From the cell containing the given text, extract its center point as [x, y] coordinate. 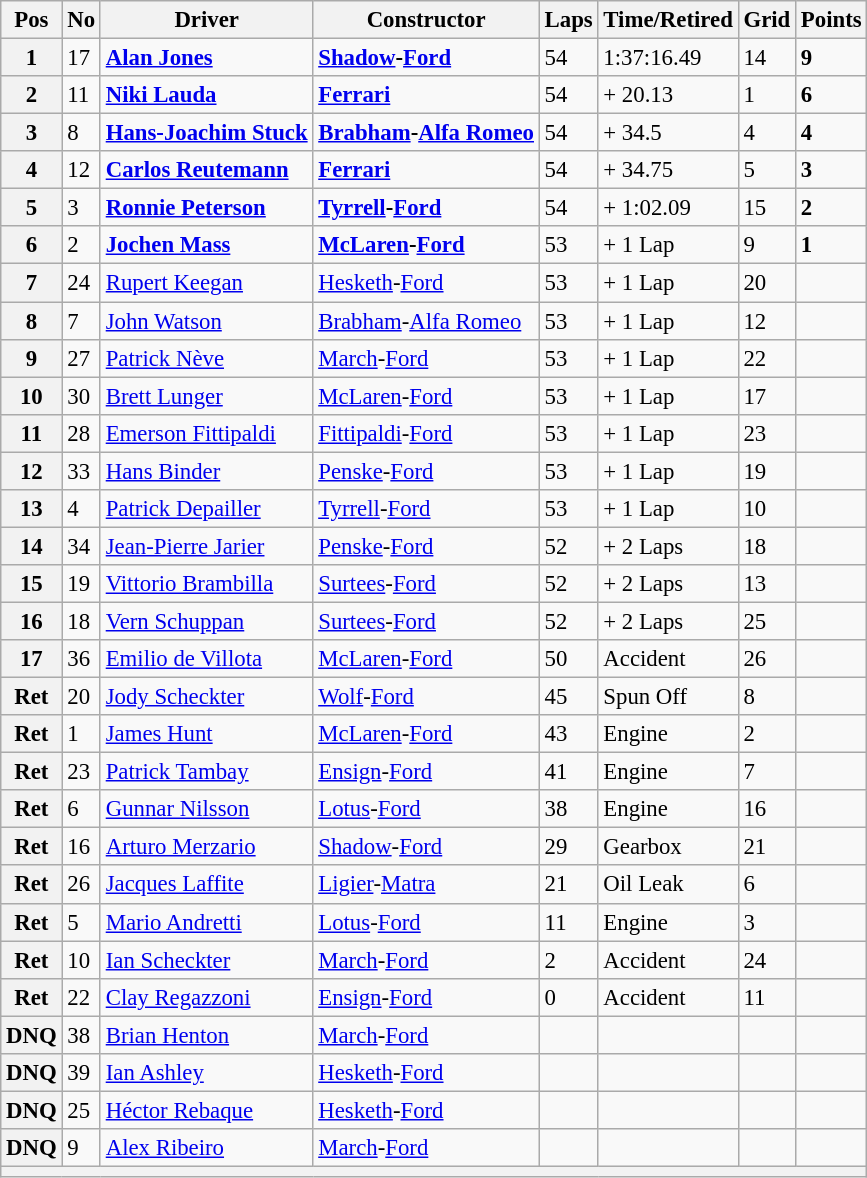
43 [568, 734]
Brian Henton [206, 1035]
29 [568, 847]
Carlos Reutemann [206, 170]
+ 20.13 [668, 95]
Laps [568, 20]
Arturo Merzario [206, 847]
Ronnie Peterson [206, 208]
+ 34.75 [668, 170]
Jody Scheckter [206, 697]
Rupert Keegan [206, 283]
Vittorio Brambilla [206, 584]
27 [81, 358]
Driver [206, 20]
Jochen Mass [206, 245]
28 [81, 433]
Alan Jones [206, 58]
0 [568, 997]
Wolf-Ford [426, 697]
Patrick Nève [206, 358]
Time/Retired [668, 20]
1:37:16.49 [668, 58]
John Watson [206, 321]
45 [568, 697]
+ 1:02.09 [668, 208]
Héctor Rebaque [206, 1110]
+ 34.5 [668, 133]
Emerson Fittipaldi [206, 433]
Grid [766, 20]
Hans-Joachim Stuck [206, 133]
Patrick Depailler [206, 509]
Niki Lauda [206, 95]
Mario Andretti [206, 922]
Ian Scheckter [206, 960]
34 [81, 546]
Spun Off [668, 697]
30 [81, 396]
Emilio de Villota [206, 659]
36 [81, 659]
39 [81, 1073]
Brett Lunger [206, 396]
Pos [32, 20]
Clay Regazzoni [206, 997]
Vern Schuppan [206, 621]
Patrick Tambay [206, 772]
Points [832, 20]
Oil Leak [668, 885]
Fittipaldi-Ford [426, 433]
Ian Ashley [206, 1073]
41 [568, 772]
Jean-Pierre Jarier [206, 546]
50 [568, 659]
33 [81, 471]
Ligier-Matra [426, 885]
Jacques Laffite [206, 885]
Constructor [426, 20]
Gearbox [668, 847]
Gunnar Nilsson [206, 809]
Alex Ribeiro [206, 1148]
Hans Binder [206, 471]
No [81, 20]
James Hunt [206, 734]
